Identify which cell holds the provided text, then report its (x, y) central coordinate. 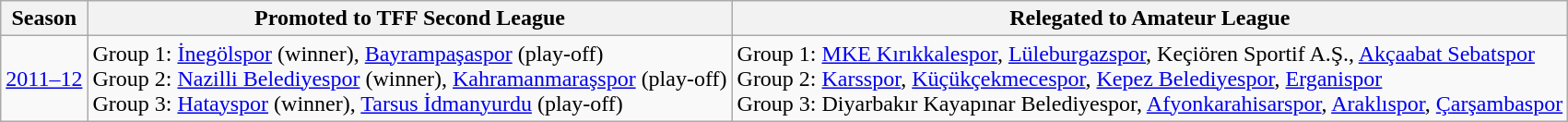
2011–12 (44, 79)
Relegated to Amateur League (1150, 18)
Season (44, 18)
Promoted to TFF Second League (409, 18)
